Return [X, Y] of the center of cell containing provided text 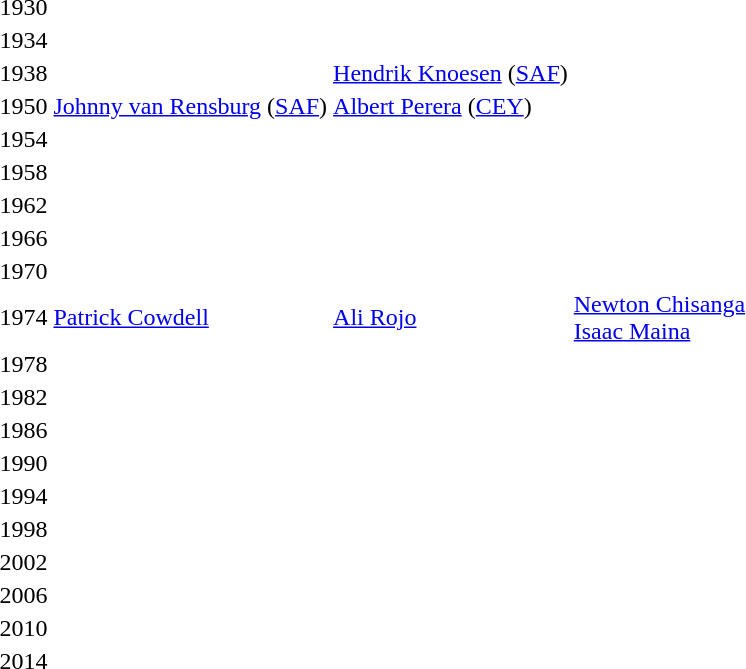
Patrick Cowdell [190, 318]
Albert Perera (CEY) [451, 106]
Newton Chisanga Isaac Maina [659, 318]
Johnny van Rensburg (SAF) [190, 106]
Ali Rojo [451, 318]
Hendrik Knoesen (SAF) [451, 73]
